For the text-containing cell, return its midpoint in (x, y) coordinate format. 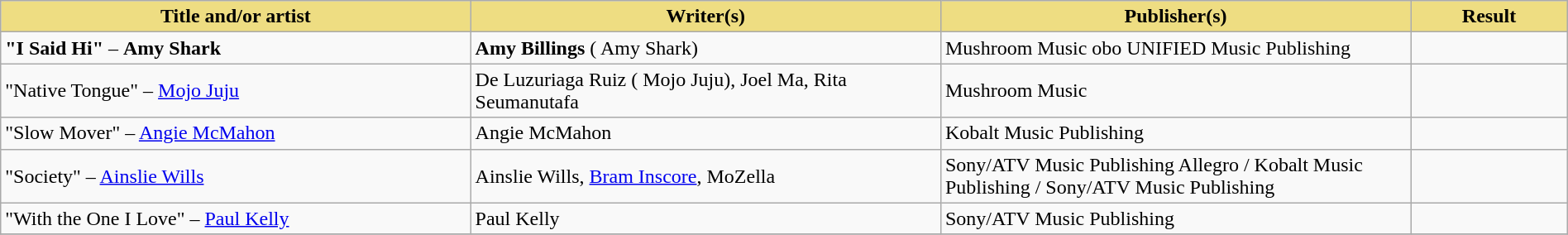
Ainslie Wills, Bram Inscore, MoZella (705, 175)
"Slow Mover" – Angie McMahon (236, 133)
Sony/ATV Music Publishing Allegro / Kobalt Music Publishing / Sony/ATV Music Publishing (1175, 175)
Publisher(s) (1175, 17)
"With the One I Love" – Paul Kelly (236, 218)
Sony/ATV Music Publishing (1175, 218)
Angie McMahon (705, 133)
"Society" – Ainslie Wills (236, 175)
Title and/or artist (236, 17)
Writer(s) (705, 17)
Paul Kelly (705, 218)
De Luzuriaga Ruiz ( Mojo Juju), Joel Ma, Rita Seumanutafa (705, 91)
Amy Billings ( Amy Shark) (705, 48)
Kobalt Music Publishing (1175, 133)
Mushroom Music obo UNIFIED Music Publishing (1175, 48)
"Native Tongue" – Mojo Juju (236, 91)
Result (1489, 17)
Mushroom Music (1175, 91)
"I Said Hi" – Amy Shark (236, 48)
